Search for the cell housing the specified text and yield its (x, y) center coordinate. 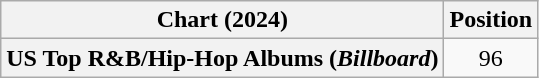
96 (491, 58)
Position (491, 20)
Chart (2024) (222, 20)
US Top R&B/Hip-Hop Albums (Billboard) (222, 58)
